Identify which cell holds the provided text, then report its (x, y) central coordinate. 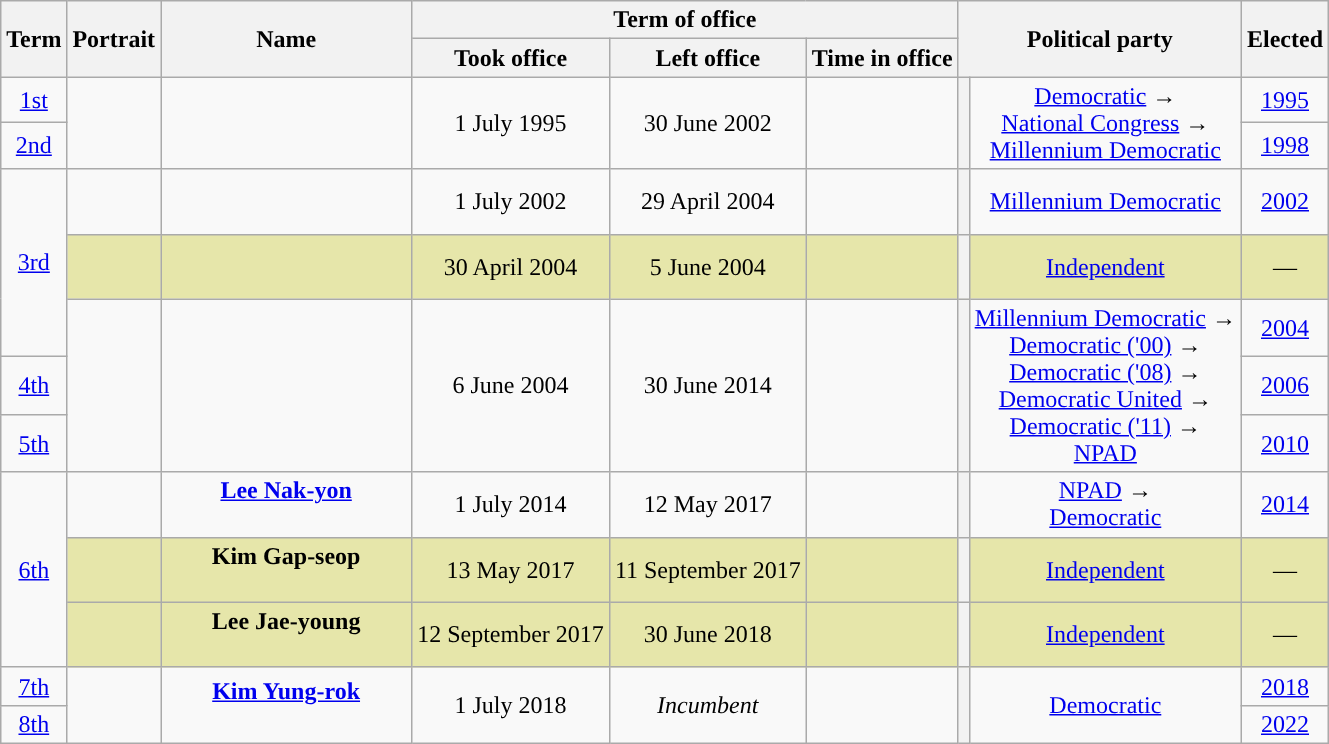
30 June 2018 (708, 634)
12 September 2017 (511, 634)
Time in office (882, 58)
1 July 2018 (511, 705)
Kim Yung-rok (286, 705)
Millennium Democratic (1105, 202)
2018 (1284, 686)
Portrait (114, 39)
2nd (34, 146)
2002 (1284, 202)
2022 (1284, 724)
Term (34, 39)
NPAD →Democratic (1105, 504)
2004 (1284, 328)
1 July 1995 (511, 123)
Democratic →National Congress →Millennium Democratic (1105, 123)
2014 (1284, 504)
1 July 2002 (511, 202)
Incumbent (708, 705)
12 May 2017 (708, 504)
Name (286, 39)
6 June 2004 (511, 386)
1998 (1284, 146)
8th (34, 724)
6th (34, 570)
4th (34, 386)
2006 (1284, 386)
3rd (34, 263)
30 June 2014 (708, 386)
1st (34, 100)
2010 (1284, 443)
Kim Gap-seop (286, 570)
Political party (1100, 39)
Millennium Democratic →Democratic ('00) →Democratic ('08) →Democratic United →Democratic ('11) →NPAD (1105, 386)
Democratic (1105, 705)
Elected (1284, 39)
30 June 2002 (708, 123)
Took office (511, 58)
Lee Jae-young (286, 634)
Left office (708, 58)
5 June 2004 (708, 266)
1 July 2014 (511, 504)
Lee Nak-yon (286, 504)
Term of office (685, 20)
5th (34, 443)
13 May 2017 (511, 570)
1995 (1284, 100)
29 April 2004 (708, 202)
30 April 2004 (511, 266)
7th (34, 686)
11 September 2017 (708, 570)
